Return (X, Y) of the center of cell containing provided text 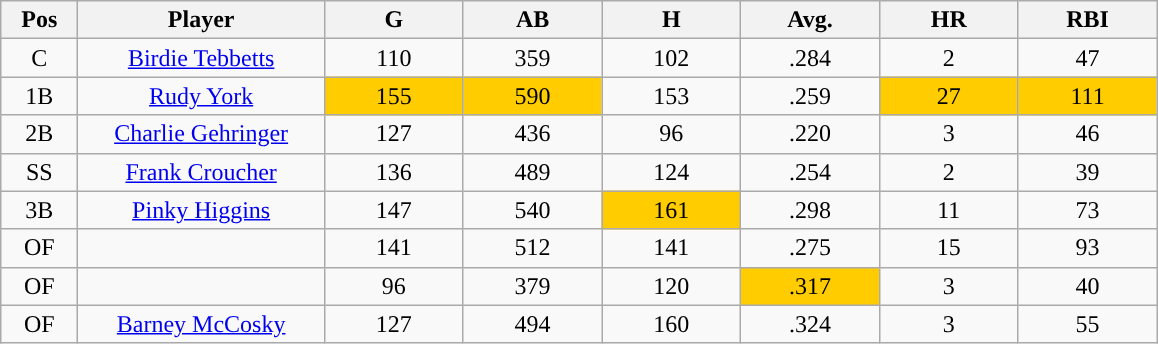
120 (672, 286)
H (672, 20)
147 (394, 210)
.275 (810, 248)
73 (1088, 210)
1B (40, 96)
Player (202, 20)
436 (532, 134)
.284 (810, 58)
27 (948, 96)
46 (1088, 134)
153 (672, 96)
2B (40, 134)
359 (532, 58)
379 (532, 286)
Frank Croucher (202, 172)
SS (40, 172)
136 (394, 172)
111 (1088, 96)
160 (672, 324)
39 (1088, 172)
Avg. (810, 20)
Barney McCosky (202, 324)
590 (532, 96)
Pos (40, 20)
Rudy York (202, 96)
124 (672, 172)
.324 (810, 324)
155 (394, 96)
110 (394, 58)
512 (532, 248)
3B (40, 210)
.259 (810, 96)
540 (532, 210)
C (40, 58)
11 (948, 210)
55 (1088, 324)
47 (1088, 58)
Birdie Tebbetts (202, 58)
Pinky Higgins (202, 210)
.298 (810, 210)
HR (948, 20)
489 (532, 172)
494 (532, 324)
15 (948, 248)
102 (672, 58)
40 (1088, 286)
161 (672, 210)
93 (1088, 248)
RBI (1088, 20)
.317 (810, 286)
G (394, 20)
.220 (810, 134)
AB (532, 20)
.254 (810, 172)
Charlie Gehringer (202, 134)
